From the cell containing the given text, extract its center point as (x, y) coordinate. 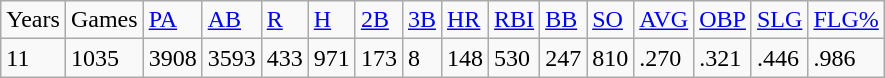
173 (378, 58)
971 (332, 58)
R (284, 20)
AVG (664, 20)
Years (34, 20)
RBI (514, 20)
.986 (846, 58)
247 (564, 58)
1035 (104, 58)
.446 (779, 58)
3593 (232, 58)
3B (422, 20)
810 (610, 58)
148 (464, 58)
2B (378, 20)
OBP (723, 20)
3908 (172, 58)
SLG (779, 20)
.270 (664, 58)
PA (172, 20)
530 (514, 58)
HR (464, 20)
BB (564, 20)
433 (284, 58)
Games (104, 20)
11 (34, 58)
FLG% (846, 20)
H (332, 20)
.321 (723, 58)
8 (422, 58)
SO (610, 20)
AB (232, 20)
